Identify which cell holds the provided text, then report its (X, Y) central coordinate. 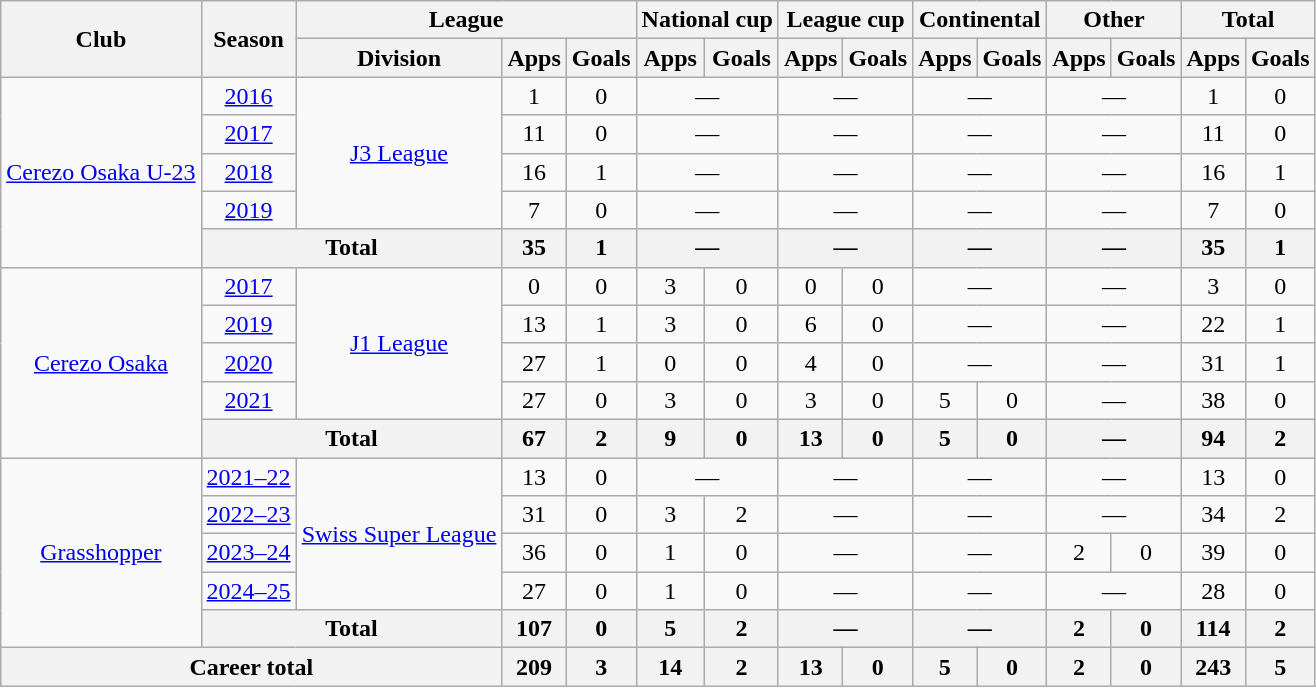
Swiss Super League (399, 534)
J1 League (399, 343)
2021–22 (248, 477)
34 (1213, 515)
Grasshopper (101, 553)
2018 (248, 172)
67 (534, 438)
2024–25 (248, 591)
28 (1213, 591)
114 (1213, 629)
22 (1213, 324)
94 (1213, 438)
2023–24 (248, 553)
9 (670, 438)
League cup (845, 20)
107 (534, 629)
39 (1213, 553)
2016 (248, 96)
League (466, 20)
2020 (248, 362)
Club (101, 39)
Division (399, 58)
4 (810, 362)
2022–23 (248, 515)
6 (810, 324)
14 (670, 667)
38 (1213, 400)
Career total (252, 667)
Cerezo Osaka (101, 362)
J3 League (399, 153)
36 (534, 553)
243 (1213, 667)
National cup (707, 20)
Season (248, 39)
209 (534, 667)
Cerezo Osaka U-23 (101, 172)
Other (1114, 20)
2021 (248, 400)
Continental (980, 20)
